For the text-containing cell, return its midpoint in [x, y] coordinate format. 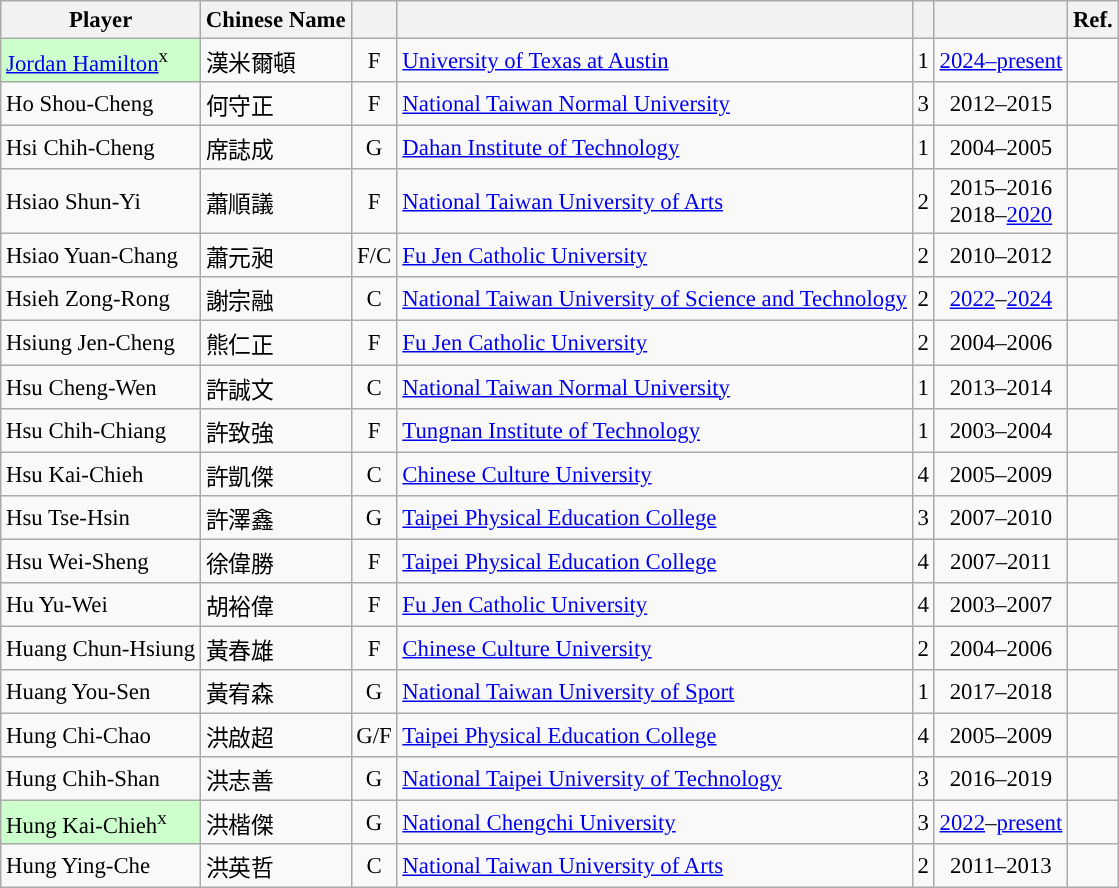
2022–2024 [1000, 300]
University of Texas at Austin [654, 61]
2003–2004 [1000, 430]
謝宗融 [276, 300]
Hsu Cheng-Wen [101, 387]
許澤鑫 [276, 517]
2013–2014 [1000, 387]
2007–2010 [1000, 517]
2011–2013 [1000, 866]
Tungnan Institute of Technology [654, 430]
胡裕偉 [276, 605]
Dahan Institute of Technology [654, 148]
2004–2005 [1000, 148]
2024–present [1000, 61]
Hsi Chih-Cheng [101, 148]
2016–2019 [1000, 779]
黃宥森 [276, 692]
洪志善 [276, 779]
2015–20162018–2020 [1000, 202]
徐偉勝 [276, 561]
Chinese Name [276, 20]
2010–2012 [1000, 256]
何守正 [276, 104]
Huang Chun-Hsiung [101, 648]
洪英哲 [276, 866]
洪啟超 [276, 735]
Hu Yu-Wei [101, 605]
F/C [374, 256]
National Chengchi University [654, 823]
Hsiung Jen-Cheng [101, 343]
Hsiao Yuan-Chang [101, 256]
Hsu Wei-Sheng [101, 561]
National Taiwan University of Sport [654, 692]
Hsu Chih-Chiang [101, 430]
席誌成 [276, 148]
G/F [374, 735]
Hsieh Zong-Rong [101, 300]
許誠文 [276, 387]
2007–2011 [1000, 561]
Huang You-Sen [101, 692]
洪楷傑 [276, 823]
Player [101, 20]
黃春雄 [276, 648]
Hsu Tse-Hsin [101, 517]
2003–2007 [1000, 605]
2017–2018 [1000, 692]
National Taipei University of Technology [654, 779]
2022–present [1000, 823]
Hsu Kai-Chieh [101, 474]
Hsiao Shun-Yi [101, 202]
熊仁正 [276, 343]
National Taiwan University of Science and Technology [654, 300]
許凱傑 [276, 474]
Hung Chih-Shan [101, 779]
Hung Ying-Che [101, 866]
Ref. [1093, 20]
蕭元昶 [276, 256]
2012–2015 [1000, 104]
Ho Shou-Cheng [101, 104]
漢米爾頓 [276, 61]
Hung Kai-Chiehx [101, 823]
許致強 [276, 430]
蕭順議 [276, 202]
Jordan Hamiltonx [101, 61]
Hung Chi-Chao [101, 735]
